Capture the cell that displays the provided text and extract its (x, y) central coordinate. 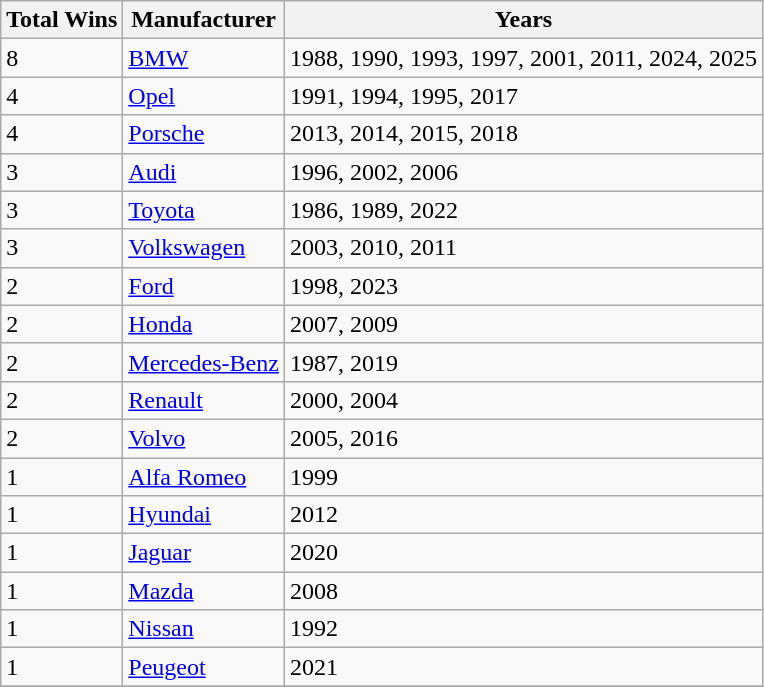
Nissan (204, 629)
Toyota (204, 210)
1992 (523, 629)
2000, 2004 (523, 400)
Opel (204, 96)
2005, 2016 (523, 438)
Jaguar (204, 553)
Hyundai (204, 515)
BMW (204, 58)
Mazda (204, 591)
Honda (204, 324)
Peugeot (204, 667)
2012 (523, 515)
Renault (204, 400)
Volvo (204, 438)
1987, 2019 (523, 362)
1986, 1989, 2022 (523, 210)
1999 (523, 477)
Audi (204, 172)
Total Wins (62, 20)
Volkswagen (204, 248)
Manufacturer (204, 20)
2021 (523, 667)
Porsche (204, 134)
1991, 1994, 1995, 2017 (523, 96)
2020 (523, 553)
1998, 2023 (523, 286)
2008 (523, 591)
8 (62, 58)
Ford (204, 286)
1988, 1990, 1993, 1997, 2001, 2011, 2024, 2025 (523, 58)
Mercedes-Benz (204, 362)
Years (523, 20)
2013, 2014, 2015, 2018 (523, 134)
2003, 2010, 2011 (523, 248)
1996, 2002, 2006 (523, 172)
2007, 2009 (523, 324)
Alfa Romeo (204, 477)
